Return the (X, Y) coordinate for the center point of the cell that contains the specified text.  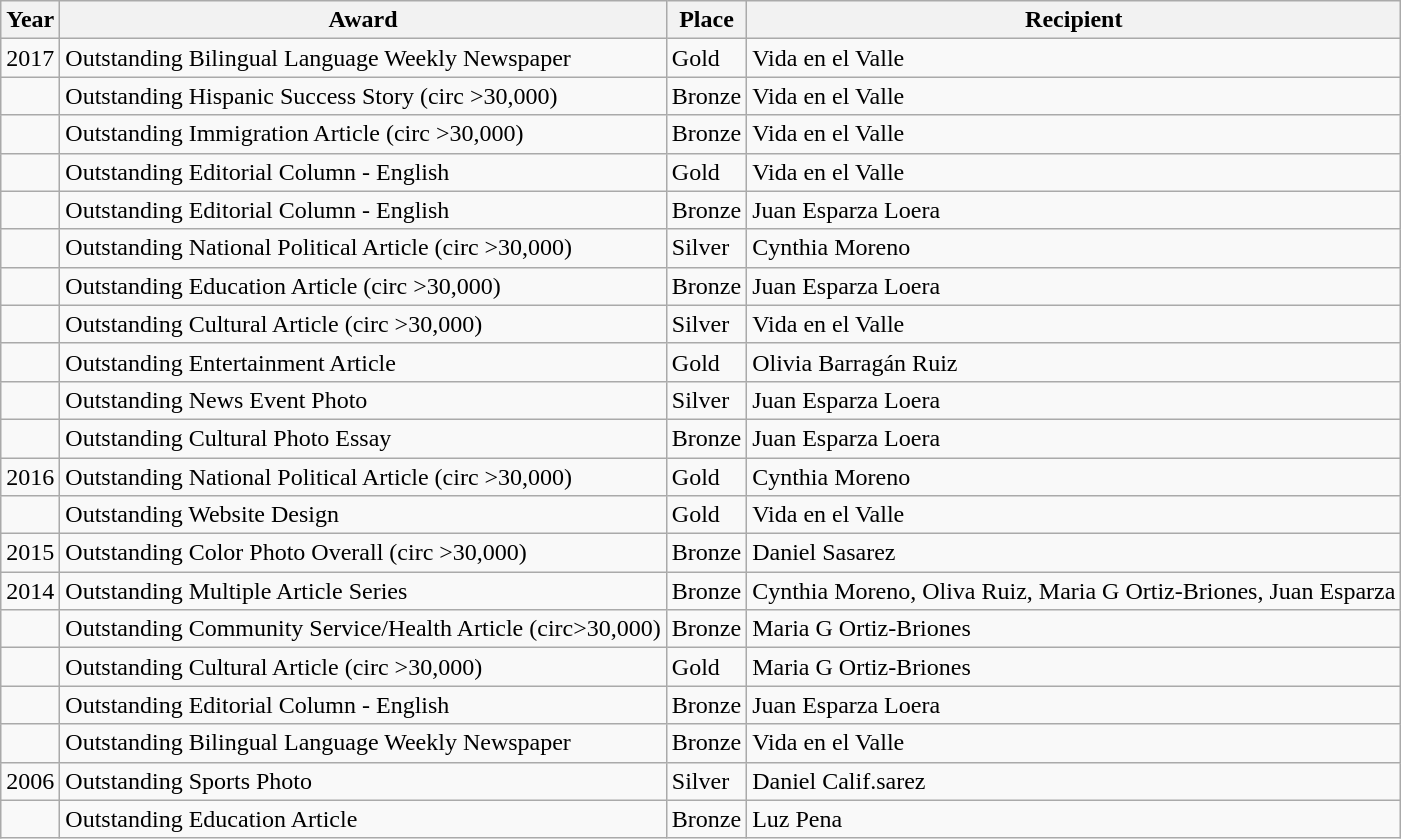
Place (706, 20)
2015 (30, 553)
Outstanding Hispanic Success Story (circ >30,000) (363, 96)
Award (363, 20)
2017 (30, 58)
Recipient (1074, 20)
Outstanding Sports Photo (363, 781)
Olivia Barragán Ruiz (1074, 362)
2016 (30, 477)
Outstanding Color Photo Overall (circ >30,000) (363, 553)
Outstanding Community Service/Health Article (circ>30,000) (363, 629)
Year (30, 20)
Luz Pena (1074, 819)
Outstanding Multiple Article Series (363, 591)
Outstanding Education Article (363, 819)
Cynthia Moreno, Oliva Ruiz, Maria G Ortiz-Briones, Juan Esparza (1074, 591)
Outstanding Immigration Article (circ >30,000) (363, 134)
Outstanding News Event Photo (363, 400)
Daniel Sasarez (1074, 553)
Daniel Calif.sarez (1074, 781)
2006 (30, 781)
2014 (30, 591)
Outstanding Entertainment Article (363, 362)
Outstanding Cultural Photo Essay (363, 438)
Outstanding Website Design (363, 515)
Outstanding Education Article (circ >30,000) (363, 286)
